Scan for the cell matching the given text and deliver its (X, Y) coordinate at center. 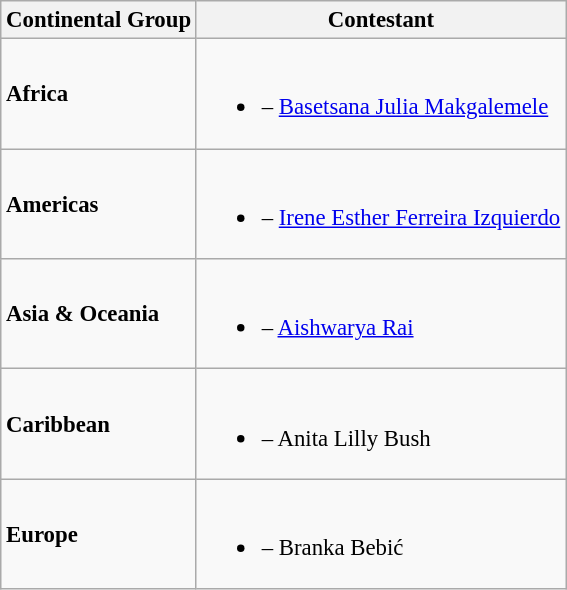
Contestant (380, 20)
– Basetsana Julia Makgalemele (380, 94)
Caribbean (99, 424)
Americas (99, 204)
– Anita Lilly Bush (380, 424)
– Branka Bebić (380, 534)
Africa (99, 94)
– Irene Esther Ferreira Izquierdo (380, 204)
Europe (99, 534)
– Aishwarya Rai (380, 314)
Asia & Oceania (99, 314)
Continental Group (99, 20)
